Find where the given text appears and provide that cell's center as (X, Y) coordinate. 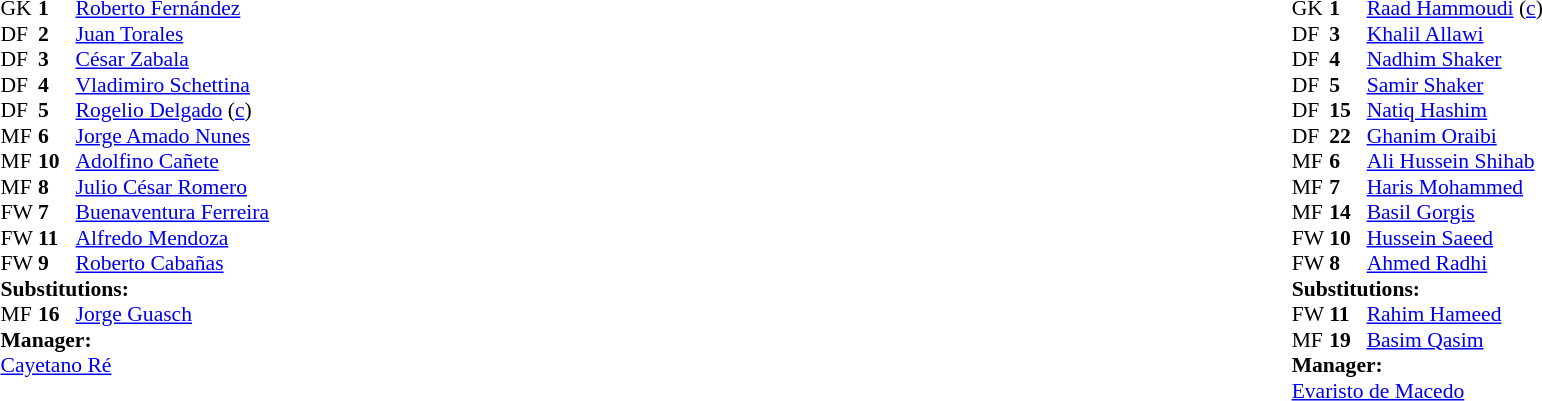
2 (57, 34)
9 (57, 263)
Roberto Cabañas (173, 263)
Julio César Romero (173, 187)
Jorge Guasch (173, 315)
14 (1348, 213)
Adolfino Cañete (173, 161)
Substitutions: (134, 289)
Manager: (134, 340)
César Zabala (173, 59)
19 (1348, 340)
Jorge Amado Nunes (173, 136)
Buenaventura Ferreira (173, 213)
Rogelio Delgado (c) (173, 111)
22 (1348, 136)
Alfredo Mendoza (173, 238)
16 (57, 315)
Cayetano Ré (134, 365)
15 (1348, 111)
Juan Torales (173, 34)
Vladimiro Schettina (173, 85)
